Identify which cell holds the provided text, then report its [x, y] central coordinate. 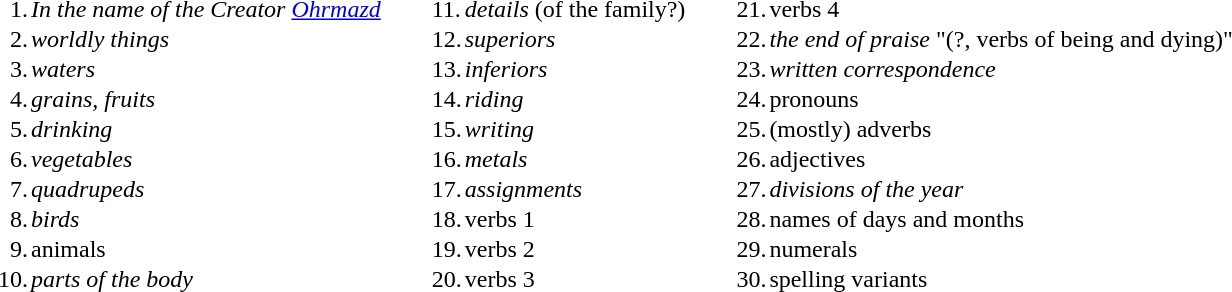
verbs 1 [575, 219]
quadrupeds [206, 189]
inferiors [575, 69]
12. [446, 39]
24. [752, 99]
13. [446, 69]
19. [446, 249]
grains, fruits [206, 99]
birds [206, 219]
22. [752, 39]
writing [575, 129]
drinking [206, 129]
29. [752, 249]
worldly things [206, 39]
verbs 2 [575, 249]
16. [446, 159]
23. [752, 69]
vegetables [206, 159]
riding [575, 99]
17. [446, 189]
25. [752, 129]
26. [752, 159]
superiors [575, 39]
27. [752, 189]
animals [206, 249]
waters [206, 69]
15. [446, 129]
18. [446, 219]
assignments [575, 189]
28. [752, 219]
14. [446, 99]
metals [575, 159]
